Scan for the cell matching the given text and deliver its [x, y] coordinate at center. 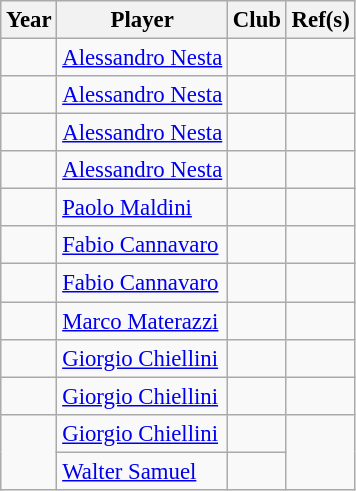
Marco Materazzi [142, 321]
Club [258, 20]
Ref(s) [320, 20]
Paolo Maldini [142, 208]
Year [29, 20]
Player [142, 20]
Walter Samuel [142, 471]
